Search for the cell housing the specified text and yield its (x, y) center coordinate. 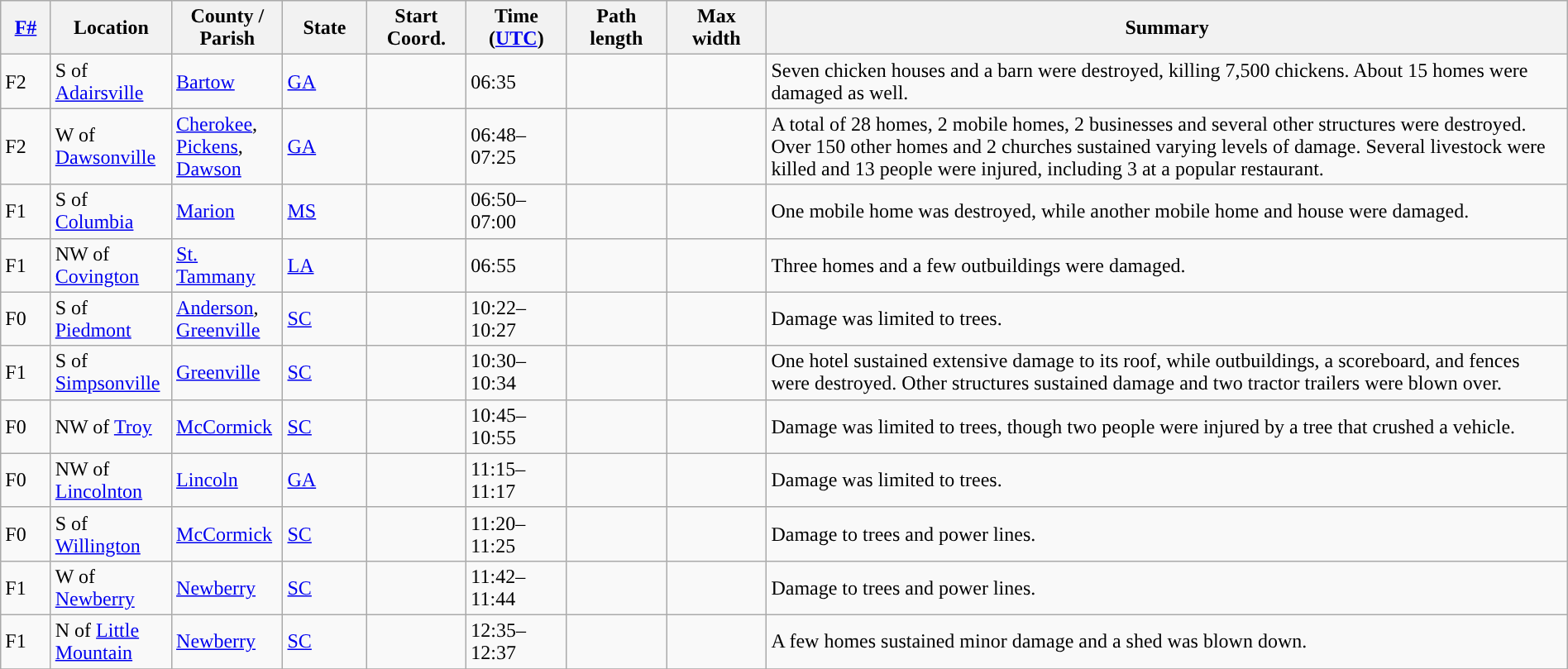
Location (111, 28)
Marion (227, 212)
Lincoln (227, 480)
State (324, 28)
NW of Troy (111, 427)
S of Adairsville (111, 81)
11:42–11:44 (516, 587)
11:15–11:17 (516, 480)
S of Simpsonville (111, 372)
06:55 (516, 265)
06:48–07:25 (516, 146)
Anderson, Greenville (227, 319)
Bartow (227, 81)
NW of Lincolnton (111, 480)
S of Piedmont (111, 319)
Damage was limited to trees, though two people were injured by a tree that crushed a vehicle. (1167, 427)
Cherokee, Pickens, Dawson (227, 146)
One mobile home was destroyed, while another mobile home and house were damaged. (1167, 212)
S of Columbia (111, 212)
County / Parish (227, 28)
10:22–10:27 (516, 319)
LA (324, 265)
Greenville (227, 372)
A few homes sustained minor damage and a shed was blown down. (1167, 642)
12:35–12:37 (516, 642)
W of Dawsonville (111, 146)
MS (324, 212)
06:50–07:00 (516, 212)
S of Willington (111, 534)
Three homes and a few outbuildings were damaged. (1167, 265)
Time (UTC) (516, 28)
F# (26, 28)
10:30–10:34 (516, 372)
Max width (716, 28)
W of Newberry (111, 587)
Path length (617, 28)
06:35 (516, 81)
11:20–11:25 (516, 534)
Start Coord. (417, 28)
N of Little Mountain (111, 642)
10:45–10:55 (516, 427)
Seven chicken houses and a barn were destroyed, killing 7,500 chickens. About 15 homes were damaged as well. (1167, 81)
NW of Covington (111, 265)
Summary (1167, 28)
St. Tammany (227, 265)
